Detect which cell encompasses the target text, then output its [x, y] center coordinate. 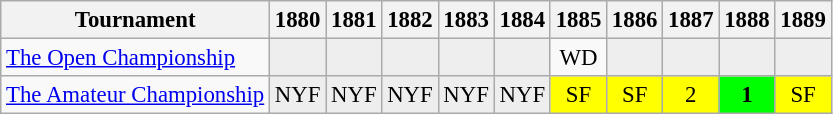
1886 [635, 20]
1883 [466, 20]
The Open Championship [136, 58]
WD [578, 58]
Tournament [136, 20]
1880 [298, 20]
1887 [691, 20]
1882 [410, 20]
The Amateur Championship [136, 95]
1884 [522, 20]
1 [747, 95]
1889 [803, 20]
2 [691, 95]
1885 [578, 20]
1881 [354, 20]
1888 [747, 20]
